Find where the given text appears and provide that cell's center as [X, Y] coordinate. 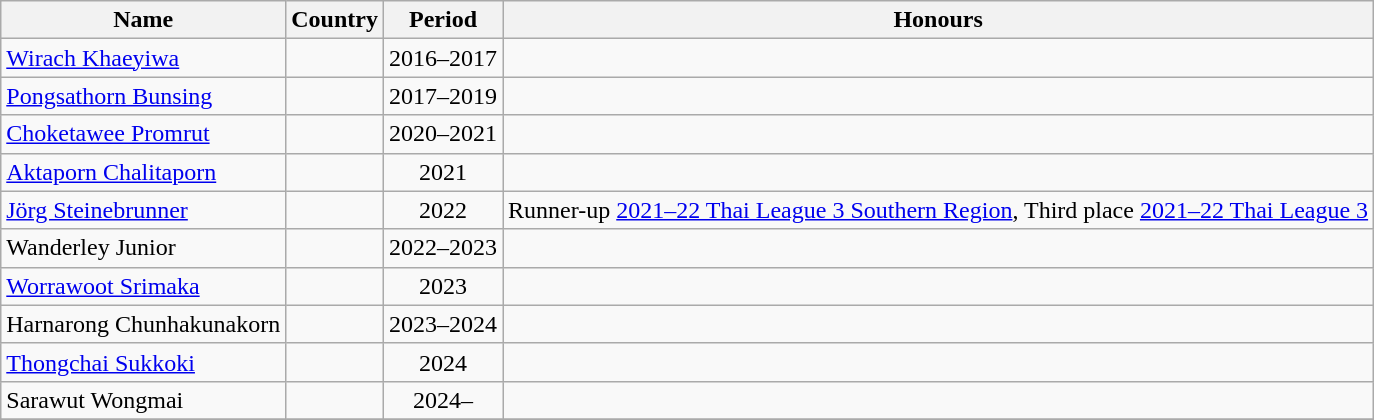
Harnarong Chunhakunakorn [144, 324]
2017–2019 [442, 96]
Runner-up 2021–22 Thai League 3 Southern Region, Third place 2021–22 Thai League 3 [938, 210]
Country [335, 20]
Wanderley Junior [144, 248]
Aktaporn Chalitaporn [144, 172]
2016–2017 [442, 58]
2021 [442, 172]
Sarawut Wongmai [144, 400]
Jörg Steinebrunner [144, 210]
2022–2023 [442, 248]
2024 [442, 362]
Thongchai Sukkoki [144, 362]
2020–2021 [442, 134]
Choketawee Promrut [144, 134]
Wirach Khaeyiwa [144, 58]
Name [144, 20]
Worrawoot Srimaka [144, 286]
2022 [442, 210]
2024– [442, 400]
Pongsathorn Bunsing [144, 96]
Honours [938, 20]
2023–2024 [442, 324]
Period [442, 20]
2023 [442, 286]
